Locate the cell with the specified text and output its (x, y) center coordinate. 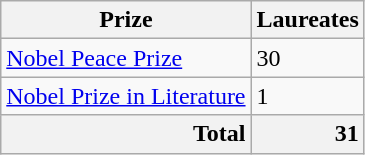
1 (308, 96)
Nobel Prize in Literature (126, 96)
30 (308, 58)
Laureates (308, 20)
Nobel Peace Prize (126, 58)
Total (126, 134)
Prize (126, 20)
31 (308, 134)
